From the cell containing the given text, extract its center point as [X, Y] coordinate. 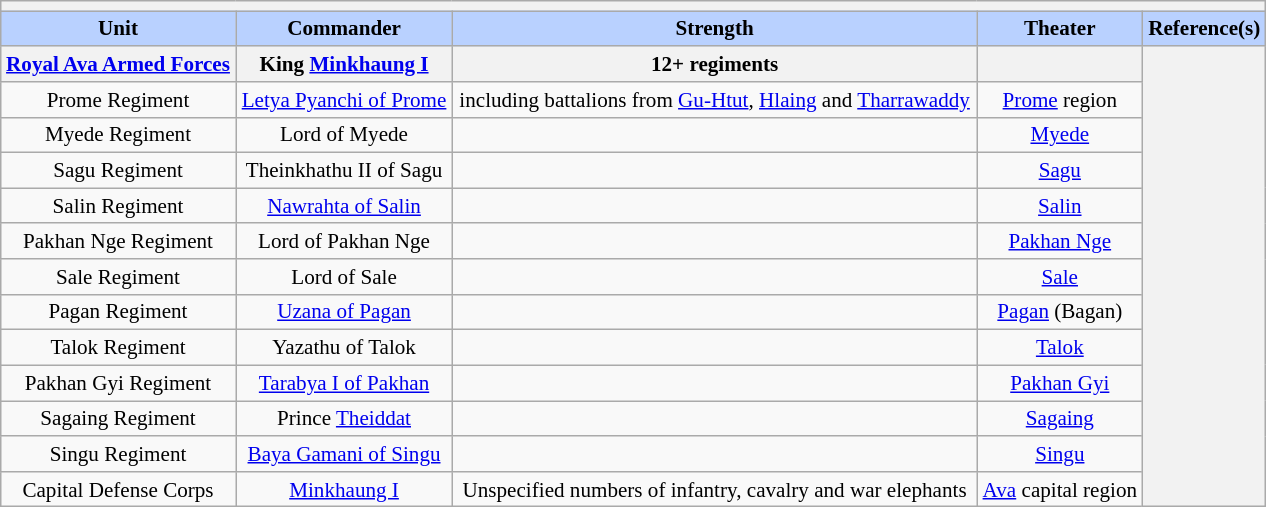
Pakhan Nge [1060, 240]
Royal Ava Armed Forces [118, 64]
Sagu [1060, 170]
Strength [714, 28]
Sale [1060, 276]
Myede Regiment [118, 134]
Salin Regiment [118, 206]
Commander [344, 28]
Salin [1060, 206]
King Minkhaung I [344, 64]
Uzana of Pagan [344, 312]
Myede [1060, 134]
Unit [118, 28]
Pakhan Nge Regiment [118, 240]
Prome region [1060, 100]
Sagaing [1060, 418]
Tarabya I of Pakhan [344, 382]
Theinkhathu II of Sagu [344, 170]
Lord of Myede [344, 134]
Pagan (Bagan) [1060, 312]
Lord of Sale [344, 276]
Theater [1060, 28]
Minkhaung I [344, 488]
12+ regiments [714, 64]
Pagan Regiment [118, 312]
Sale Regiment [118, 276]
Letya Pyanchi of Prome [344, 100]
Talok [1060, 348]
Sagaing Regiment [118, 418]
Prome Regiment [118, 100]
Reference(s) [1204, 28]
including battalions from Gu-Htut, Hlaing and Tharrawaddy [714, 100]
Nawrahta of Salin [344, 206]
Capital Defense Corps [118, 488]
Unspecified numbers of infantry, cavalry and war elephants [714, 488]
Lord of Pakhan Nge [344, 240]
Pakhan Gyi [1060, 382]
Ava capital region [1060, 488]
Sagu Regiment [118, 170]
Yazathu of Talok [344, 348]
Singu [1060, 454]
Prince Theiddat [344, 418]
Pakhan Gyi Regiment [118, 382]
Talok Regiment [118, 348]
Baya Gamani of Singu [344, 454]
Singu Regiment [118, 454]
